Extract the [x, y] coordinate from the center of the cell holding the provided text.  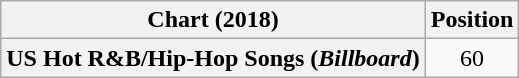
Chart (2018) [213, 20]
US Hot R&B/Hip-Hop Songs (Billboard) [213, 58]
Position [472, 20]
60 [472, 58]
